Extract the (x, y) coordinate from the center of the cell holding the provided text.  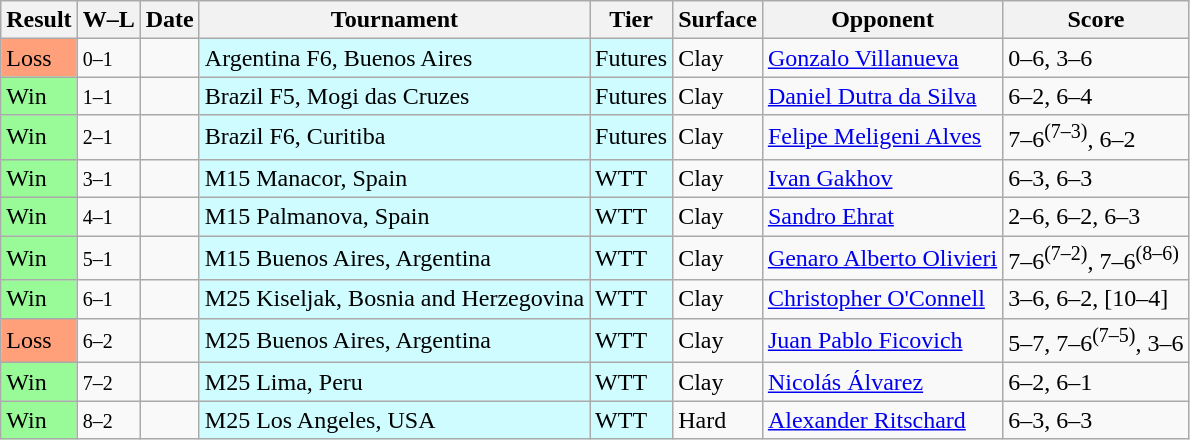
Brazil F6, Curitiba (394, 138)
Felipe Meligeni Alves (882, 138)
3–6, 6–2, [10–4] (1096, 299)
Sandro Ehrat (882, 217)
M15 Buenos Aires, Argentina (394, 258)
Gonzalo Villanueva (882, 58)
Hard (718, 420)
Daniel Dutra da Silva (882, 96)
M25 Kiseljak, Bosnia and Herzegovina (394, 299)
Genaro Alberto Olivieri (882, 258)
Alexander Ritschard (882, 420)
Score (1096, 20)
Date (170, 20)
6–2, 6–1 (1096, 382)
2–1 (108, 138)
5–7, 7–6(7–5), 3–6 (1096, 340)
M25 Buenos Aires, Argentina (394, 340)
Christopher O'Connell (882, 299)
8–2 (108, 420)
W–L (108, 20)
5–1 (108, 258)
Argentina F6, Buenos Aires (394, 58)
7–2 (108, 382)
Tier (632, 20)
M25 Lima, Peru (394, 382)
4–1 (108, 217)
Opponent (882, 20)
Nicolás Álvarez (882, 382)
6–1 (108, 299)
M15 Palmanova, Spain (394, 217)
6–2 (108, 340)
6–2, 6–4 (1096, 96)
3–1 (108, 178)
Surface (718, 20)
Brazil F5, Mogi das Cruzes (394, 96)
2–6, 6–2, 6–3 (1096, 217)
7–6(7–2), 7–6(8–6) (1096, 258)
7–6(7–3), 6–2 (1096, 138)
Ivan Gakhov (882, 178)
M15 Manacor, Spain (394, 178)
0–1 (108, 58)
1–1 (108, 96)
0–6, 3–6 (1096, 58)
Juan Pablo Ficovich (882, 340)
Tournament (394, 20)
Result (39, 20)
M25 Los Angeles, USA (394, 420)
